Scan for the cell matching the given text and deliver its (x, y) coordinate at center. 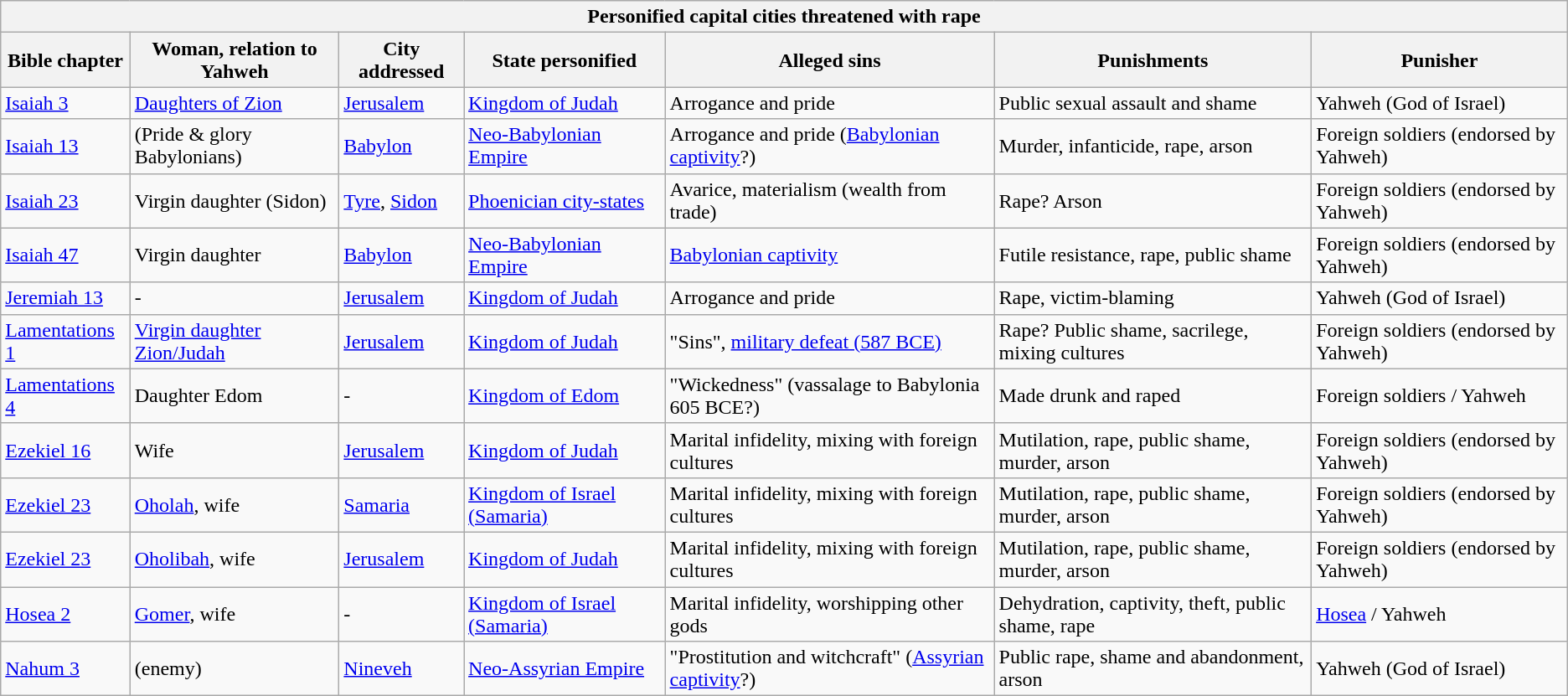
Oholibah, wife (235, 559)
City addressed (402, 60)
Gomer, wife (235, 613)
Personified capital cities threatened with rape (784, 17)
Babylonian captivity (829, 255)
Lamentations 1 (65, 342)
(enemy) (235, 668)
Samaria (402, 504)
"Prostitution and witchcraft" (Assyrian captivity?) (829, 668)
Isaiah 47 (65, 255)
Dehydration, captivity, theft, public shame, rape (1153, 613)
Nahum 3 (65, 668)
Marital infidelity, worshipping other gods (829, 613)
Phoenician city-states (565, 201)
Made drunk and raped (1153, 395)
Futile resistance, rape, public shame (1153, 255)
Kingdom of Edom (565, 395)
Lamentations 4 (65, 395)
Punisher (1440, 60)
Hosea 2 (65, 613)
Neo-Assyrian Empire (565, 668)
Tyre, Sidon (402, 201)
Alleged sins (829, 60)
"Wickedness" (vassalage to Babylonia 605 BCE?) (829, 395)
Woman, relation to Yahweh (235, 60)
Daughters of Zion (235, 103)
Wife (235, 451)
Rape, victim-blaming (1153, 298)
Virgin daughter (235, 255)
Isaiah 13 (65, 146)
Public rape, shame and abandonment, arson (1153, 668)
Punishments (1153, 60)
Arrogance and pride (Babylonian captivity?) (829, 146)
Oholah, wife (235, 504)
Rape? Arson (1153, 201)
Isaiah 23 (65, 201)
Jeremiah 13 (65, 298)
State personified (565, 60)
Hosea / Yahweh (1440, 613)
Isaiah 3 (65, 103)
Virgin daughter (Sidon) (235, 201)
(Pride & glory Babylonians) (235, 146)
Ezekiel 16 (65, 451)
"Sins", military defeat (587 BCE) (829, 342)
Virgin daughter Zion/Judah (235, 342)
Avarice, materialism (wealth from trade) (829, 201)
Daughter Edom (235, 395)
Bible chapter (65, 60)
Public sexual assault and shame (1153, 103)
Rape? Public shame, sacrilege, mixing cultures (1153, 342)
Foreign soldiers / Yahweh (1440, 395)
Nineveh (402, 668)
Murder, infanticide, rape, arson (1153, 146)
